For the text-containing cell, return its midpoint in [X, Y] coordinate format. 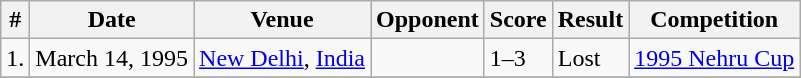
Opponent [428, 20]
Competition [714, 20]
Date [112, 20]
1–3 [518, 58]
# [16, 20]
Result [590, 20]
1. [16, 58]
New Delhi, India [282, 58]
Venue [282, 20]
Score [518, 20]
March 14, 1995 [112, 58]
1995 Nehru Cup [714, 58]
Lost [590, 58]
